Detect which cell encompasses the target text, then output its [x, y] center coordinate. 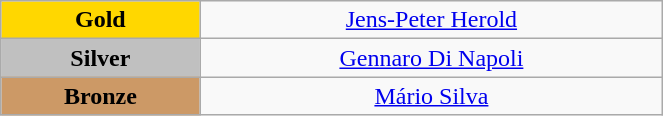
Jens-Peter Herold [432, 20]
Silver [100, 58]
Gold [100, 20]
Mário Silva [432, 96]
Gennaro Di Napoli [432, 58]
Bronze [100, 96]
